From the cell containing the given text, extract its center point as (X, Y) coordinate. 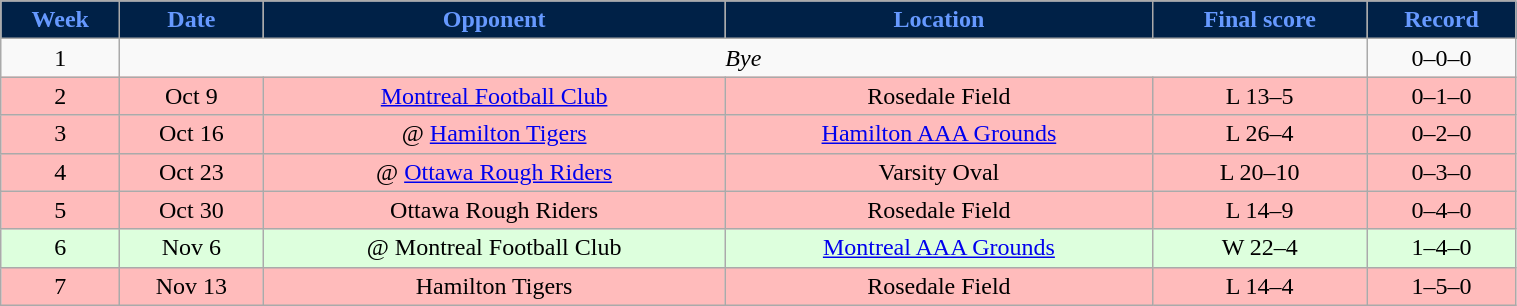
L 13–5 (1260, 96)
2 (60, 96)
Bye (744, 58)
@ Ottawa Rough Riders (494, 172)
0–4–0 (1442, 210)
1 (60, 58)
Oct 9 (192, 96)
6 (60, 248)
Week (60, 20)
Oct 16 (192, 134)
Ottawa Rough Riders (494, 210)
Record (1442, 20)
0–3–0 (1442, 172)
Oct 30 (192, 210)
L 20–10 (1260, 172)
3 (60, 134)
Nov 6 (192, 248)
Opponent (494, 20)
4 (60, 172)
Hamilton AAA Grounds (938, 134)
0–1–0 (1442, 96)
Hamilton Tigers (494, 286)
L 14–9 (1260, 210)
1–5–0 (1442, 286)
@ Montreal Football Club (494, 248)
W 22–4 (1260, 248)
Date (192, 20)
7 (60, 286)
0–2–0 (1442, 134)
Nov 13 (192, 286)
Varsity Oval (938, 172)
Montreal Football Club (494, 96)
Final score (1260, 20)
L 14–4 (1260, 286)
Montreal AAA Grounds (938, 248)
Location (938, 20)
0–0–0 (1442, 58)
L 26–4 (1260, 134)
1–4–0 (1442, 248)
5 (60, 210)
@ Hamilton Tigers (494, 134)
Oct 23 (192, 172)
